Return [x, y] of the center of cell containing provided text 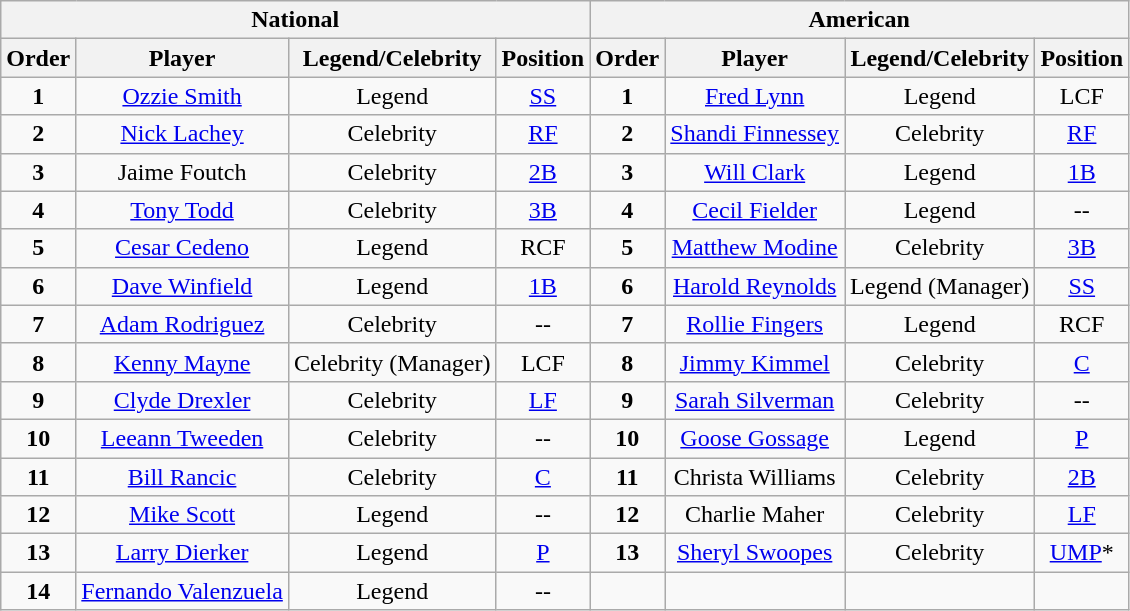
Clyde Drexler [182, 400]
Goose Gossage [755, 438]
Rollie Fingers [755, 324]
Christa Williams [755, 477]
Sheryl Swoopes [755, 553]
National [296, 20]
UMP* [1082, 553]
Bill Rancic [182, 477]
Celebrity (Manager) [392, 362]
Shandi Finnessey [755, 134]
Nick Lachey [182, 134]
Harold Reynolds [755, 286]
Ozzie Smith [182, 96]
Fernando Valenzuela [182, 591]
Jimmy Kimmel [755, 362]
Leeann Tweeden [182, 438]
Will Clark [755, 172]
Charlie Maher [755, 515]
Cesar Cedeno [182, 248]
Fred Lynn [755, 96]
Legend (Manager) [940, 286]
Kenny Mayne [182, 362]
American [860, 20]
Tony Todd [182, 210]
Cecil Fielder [755, 210]
14 [38, 591]
Matthew Modine [755, 248]
Mike Scott [182, 515]
Dave Winfield [182, 286]
Sarah Silverman [755, 400]
Adam Rodriguez [182, 324]
Jaime Foutch [182, 172]
Larry Dierker [182, 553]
